Return (x, y) of the center of cell containing provided text 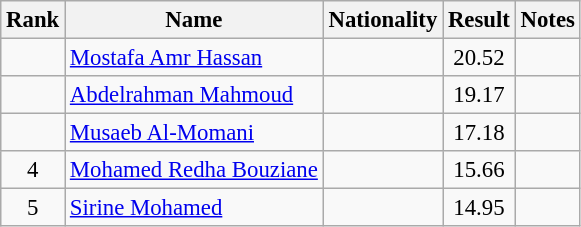
4 (33, 170)
Sirine Mohamed (194, 208)
5 (33, 208)
15.66 (480, 170)
Mostafa Amr Hassan (194, 58)
Abdelrahman Mahmoud (194, 95)
Rank (33, 20)
Musaeb Al-Momani (194, 133)
Nationality (382, 20)
14.95 (480, 208)
Name (194, 20)
17.18 (480, 133)
Result (480, 20)
19.17 (480, 95)
Mohamed Redha Bouziane (194, 170)
Notes (548, 20)
20.52 (480, 58)
